Return the [x, y] coordinate for the center point of the cell that contains the specified text.  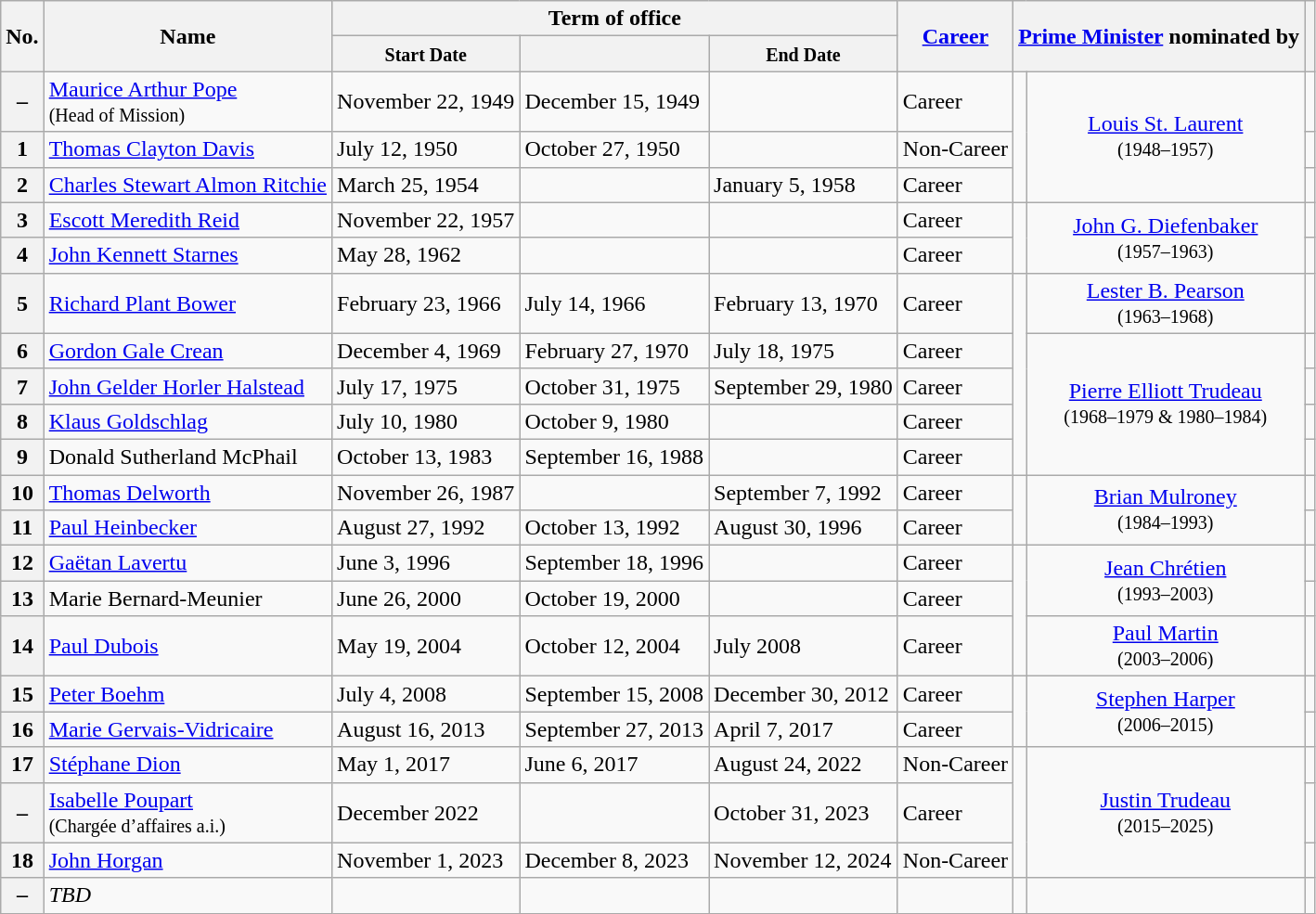
Peter Boehm [187, 694]
Prime Minister nominated by [1159, 36]
March 25, 1954 [426, 185]
August 27, 1992 [426, 528]
Richard Plant Bower [187, 303]
November 1, 2023 [426, 860]
15 [22, 694]
6 [22, 351]
May 1, 2017 [426, 765]
Donald Sutherland McPhail [187, 457]
June 3, 1996 [426, 563]
August 16, 2013 [426, 729]
End Date [804, 54]
February 23, 1966 [426, 303]
Name [187, 36]
Brian Mulroney(1984–1993) [1166, 510]
September 7, 1992 [804, 493]
October 31, 2023 [804, 813]
3 [22, 220]
September 18, 1996 [614, 563]
2 [22, 185]
John Kennett Starnes [187, 255]
Marie Bernard-Meunier [187, 599]
May 19, 2004 [426, 646]
10 [22, 493]
April 7, 2017 [804, 729]
11 [22, 528]
September 16, 1988 [614, 457]
July 12, 1950 [426, 149]
February 13, 1970 [804, 303]
August 30, 1996 [804, 528]
June 6, 2017 [614, 765]
July 14, 1966 [614, 303]
October 12, 2004 [614, 646]
July 10, 1980 [426, 421]
John G. Diefenbaker(1957–1963) [1166, 238]
November 26, 1987 [426, 493]
Marie Gervais-Vidricaire [187, 729]
May 28, 1962 [426, 255]
December 30, 2012 [804, 694]
December 2022 [426, 813]
October 31, 1975 [614, 386]
13 [22, 599]
Charles Stewart Almon Ritchie [187, 185]
September 27, 2013 [614, 729]
August 24, 2022 [804, 765]
Paul Heinbecker [187, 528]
November 22, 1949 [426, 102]
8 [22, 421]
June 26, 2000 [426, 599]
July 2008 [804, 646]
Escott Meredith Reid [187, 220]
John Horgan [187, 860]
Gordon Gale Crean [187, 351]
Pierre Elliott Trudeau(1968–1979 & 1980–1984) [1166, 404]
4 [22, 255]
Isabelle Poupart(Chargée d’affaires a.i.) [187, 813]
December 15, 1949 [614, 102]
December 8, 2023 [614, 860]
Jean Chrétien(1993–2003) [1166, 581]
Klaus Goldschlag [187, 421]
Stéphane Dion [187, 765]
12 [22, 563]
December 4, 1969 [426, 351]
Lester B. Pearson(1963–1968) [1166, 303]
Stephen Harper(2006–2015) [1166, 712]
Start Date [426, 54]
October 13, 1983 [426, 457]
7 [22, 386]
November 12, 2024 [804, 860]
Thomas Delworth [187, 493]
1 [22, 149]
9 [22, 457]
July 4, 2008 [426, 694]
July 17, 1975 [426, 386]
Thomas Clayton Davis [187, 149]
September 15, 2008 [614, 694]
September 29, 1980 [804, 386]
TBD [187, 895]
No. [22, 36]
Term of office [615, 19]
October 19, 2000 [614, 599]
October 27, 1950 [614, 149]
John Gelder Horler Halstead [187, 386]
January 5, 1958 [804, 185]
17 [22, 765]
October 13, 1992 [614, 528]
Louis St. Laurent(1948–1957) [1166, 137]
14 [22, 646]
Paul Martin(2003–2006) [1166, 646]
November 22, 1957 [426, 220]
5 [22, 303]
July 18, 1975 [804, 351]
Justin Trudeau(2015–2025) [1166, 813]
16 [22, 729]
18 [22, 860]
February 27, 1970 [614, 351]
October 9, 1980 [614, 421]
Gaëtan Lavertu [187, 563]
Paul Dubois [187, 646]
Maurice Arthur Pope(Head of Mission) [187, 102]
